Find where the given text appears and provide that cell's center as (X, Y) coordinate. 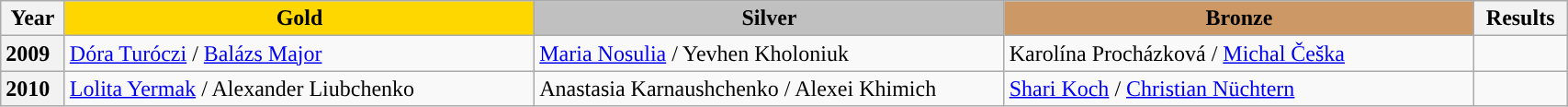
Maria Nosulia / Yevhen Kholoniuk (770, 53)
Silver (770, 18)
Dóra Turóczi / Balázs Major (299, 53)
Bronze (1238, 18)
Karolína Procházková / Michal Češka (1238, 53)
Gold (299, 18)
Results (1521, 18)
2010 (33, 89)
Lolita Yermak / Alexander Liubchenko (299, 89)
Year (33, 18)
2009 (33, 53)
Shari Koch / Christian Nüchtern (1238, 89)
Anastasia Karnaushchenko / Alexei Khimich (770, 89)
